Pinpoint the cell where the given text exists, returning its (X, Y) midpoint coordinate. 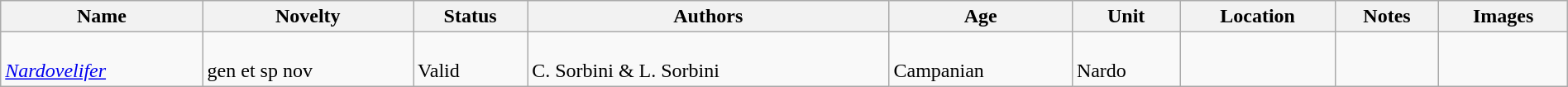
Unit (1126, 17)
Nardo (1126, 60)
Notes (1387, 17)
Name (102, 17)
C. Sorbini & L. Sorbini (708, 60)
Age (981, 17)
Nardovelifer (102, 60)
Images (1503, 17)
Status (471, 17)
Location (1257, 17)
Authors (708, 17)
Valid (471, 60)
Novelty (308, 17)
Campanian (981, 60)
gen et sp nov (308, 60)
